From the cell containing the given text, extract its center point as (X, Y) coordinate. 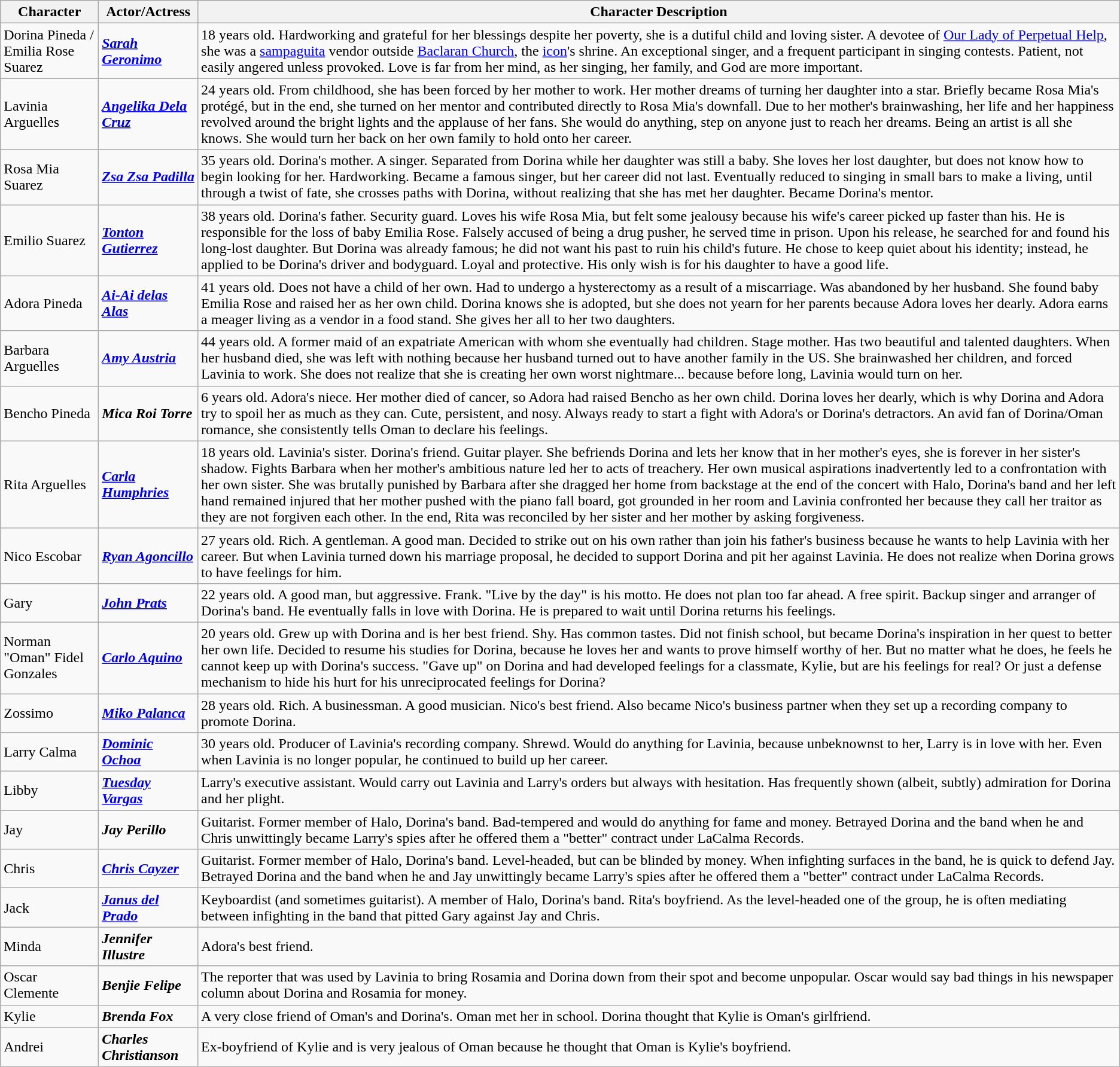
Rita Arguelles (50, 484)
Oscar Clemente (50, 986)
Amy Austria (148, 358)
Dorina Pineda / Emilia Rose Suarez (50, 51)
Benjie Felipe (148, 986)
Bencho Pineda (50, 413)
Nico Escobar (50, 556)
Janus del Prado (148, 908)
Ryan Agoncillo (148, 556)
Rosa Mia Suarez (50, 177)
Barbara Arguelles (50, 358)
Tonton Gutierrez (148, 240)
Carla Humphries (148, 484)
Norman "Oman" Fidel Gonzales (50, 658)
Adora's best friend. (659, 946)
Tuesday Vargas (148, 791)
Character (50, 12)
Libby (50, 791)
A very close friend of Oman's and Dorina's. Oman met her in school. Dorina thought that Kylie is Oman's girlfriend. (659, 1016)
Chris (50, 868)
Ai-Ai delas Alas (148, 303)
Sarah Geronimo (148, 51)
Jack (50, 908)
Dominic Ochoa (148, 752)
Charles Christianson (148, 1047)
Brenda Fox (148, 1016)
Jay (50, 830)
Angelika Dela Cruz (148, 114)
Character Description (659, 12)
Andrei (50, 1047)
John Prats (148, 603)
Chris Cayzer (148, 868)
Actor/Actress (148, 12)
Zossimo (50, 713)
Zsa Zsa Padilla (148, 177)
Lavinia Arguelles (50, 114)
Ex-boyfriend of Kylie and is very jealous of Oman because he thought that Oman is Kylie's boyfriend. (659, 1047)
Minda (50, 946)
Emilio Suarez (50, 240)
Miko Palanca (148, 713)
Mica Roi Torre (148, 413)
Larry Calma (50, 752)
Jay Perillo (148, 830)
Adora Pineda (50, 303)
Gary (50, 603)
Carlo Aquino (148, 658)
Kylie (50, 1016)
Jennifer Illustre (148, 946)
